Output the (x, y) coordinate of the center of the cell containing the given text.  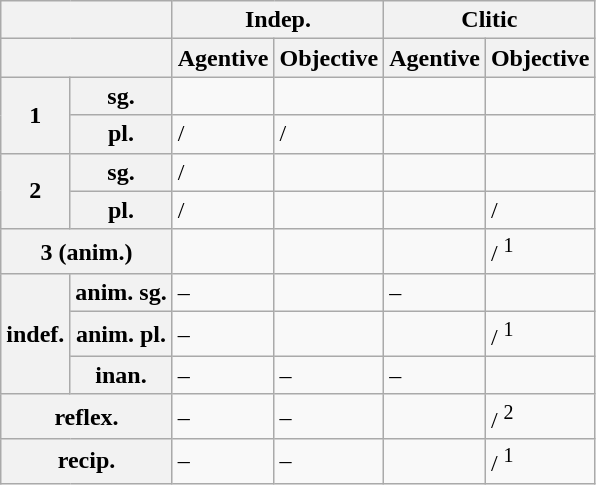
Clitic (490, 20)
/ 2 (540, 416)
anim. sg. (121, 293)
2 (36, 191)
anim. pl. (121, 334)
Indep. (278, 20)
inan. (121, 375)
3 (anim.) (86, 252)
reflex. (86, 416)
1 (36, 115)
recip. (86, 462)
indef. (36, 334)
